For the text-containing cell, return its midpoint in [X, Y] coordinate format. 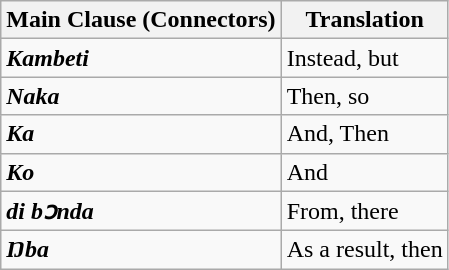
Ŋba [141, 250]
And, Then [364, 134]
From, there [364, 211]
Ka [141, 134]
Kambeti [141, 58]
As a result, then [364, 250]
And [364, 172]
Naka [141, 96]
Main Clause (Connectors) [141, 20]
di bɔnda [141, 211]
Ko [141, 172]
Translation [364, 20]
Instead, but [364, 58]
Then, so [364, 96]
